Return the (x, y) coordinate for the center point of the cell that contains the specified text.  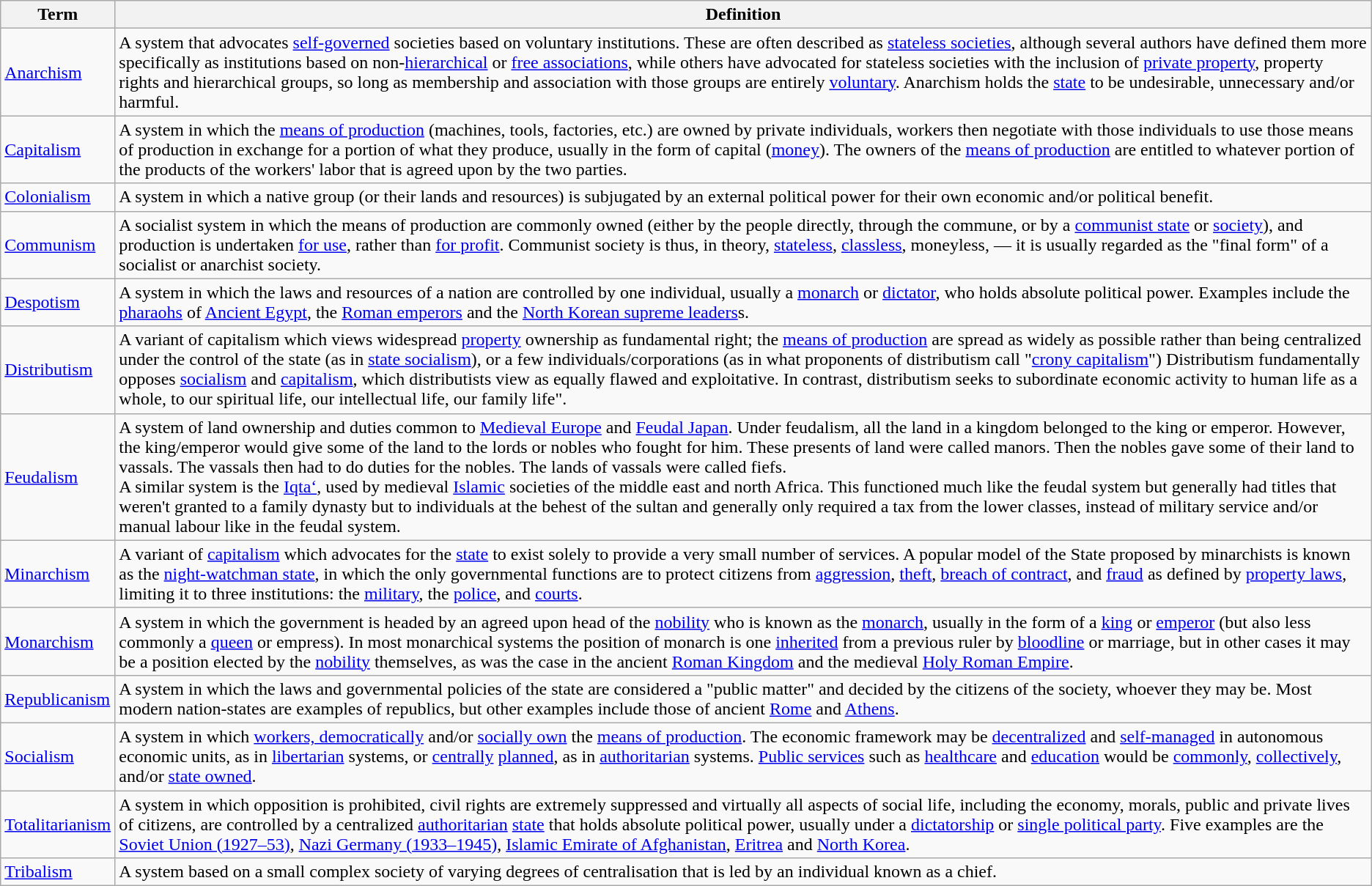
Minarchism (58, 574)
Definition (743, 15)
Distributism (58, 369)
Feudalism (58, 476)
Socialism (58, 756)
Republicanism (58, 699)
Term (58, 15)
Tribalism (58, 872)
Colonialism (58, 197)
Despotism (58, 302)
Anarchism (58, 72)
Communism (58, 245)
A system based on a small complex society of varying degrees of centralisation that is led by an individual known as a chief. (743, 872)
Monarchism (58, 641)
Capitalism (58, 149)
Totalitarianism (58, 824)
